Scan for the cell matching the given text and deliver its (x, y) coordinate at center. 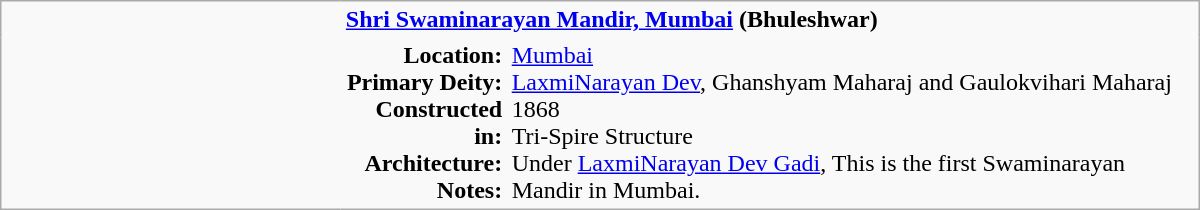
Shri Swaminarayan Mandir, Mumbai (Bhuleshwar) (770, 20)
Location:Primary Deity:Constructed in:Architecture:Notes: (424, 123)
